Provide the [x, y] coordinate of the cell's center where the given text is located.  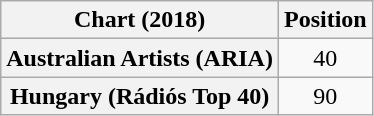
Position [325, 20]
Australian Artists (ARIA) [140, 58]
90 [325, 96]
Hungary (Rádiós Top 40) [140, 96]
Chart (2018) [140, 20]
40 [325, 58]
